Identify which cell holds the provided text, then report its [x, y] central coordinate. 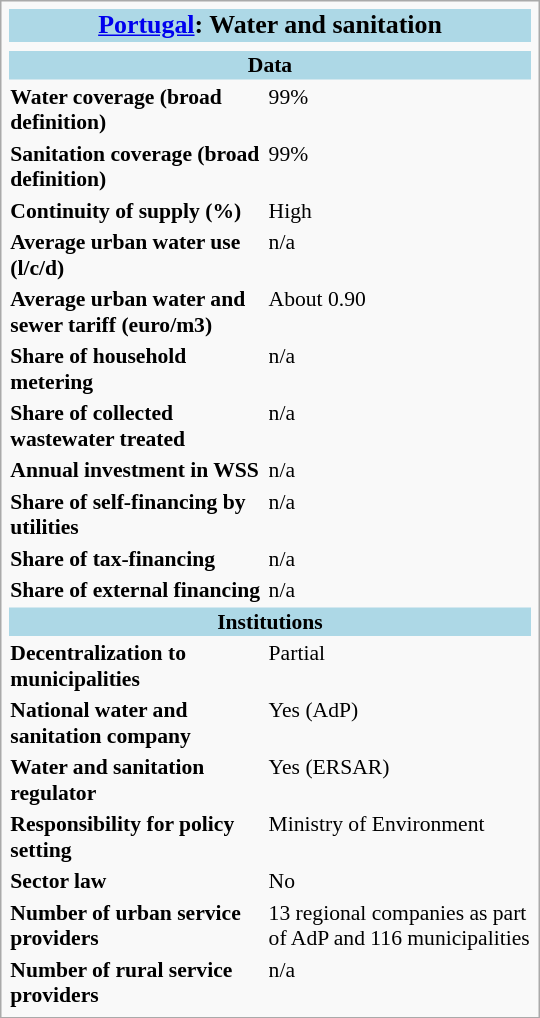
13 regional companies as part of AdP and 116 municipalities [399, 925]
Share of self-financing by utilities [136, 514]
Number of rural service providers [136, 982]
Annual investment in WSS [136, 470]
Water coverage (broad definition) [136, 109]
About 0.90 [399, 312]
Continuity of supply (%) [136, 210]
Data [270, 65]
Share of external financing [136, 590]
High [399, 210]
Share of tax-financing [136, 558]
Ministry of Environment [399, 837]
Average urban water use (l/c/d) [136, 255]
Yes (AdP) [399, 723]
Partial [399, 666]
Sector law [136, 881]
Sanitation coverage (broad definition) [136, 166]
Average urban water and sewer tariff (euro/m3) [136, 312]
Share of collected wastewater treated [136, 426]
Institutions [270, 621]
Number of urban service providers [136, 925]
Responsibility for policy setting [136, 837]
Share of household metering [136, 369]
No [399, 881]
Portugal: Water and sanitation [270, 26]
Yes (ERSAR) [399, 780]
Water and sanitation regulator [136, 780]
Decentralization to municipalities [136, 666]
National water and sanitation company [136, 723]
